Provide the (X, Y) coordinate of the cell's center where the given text is located.  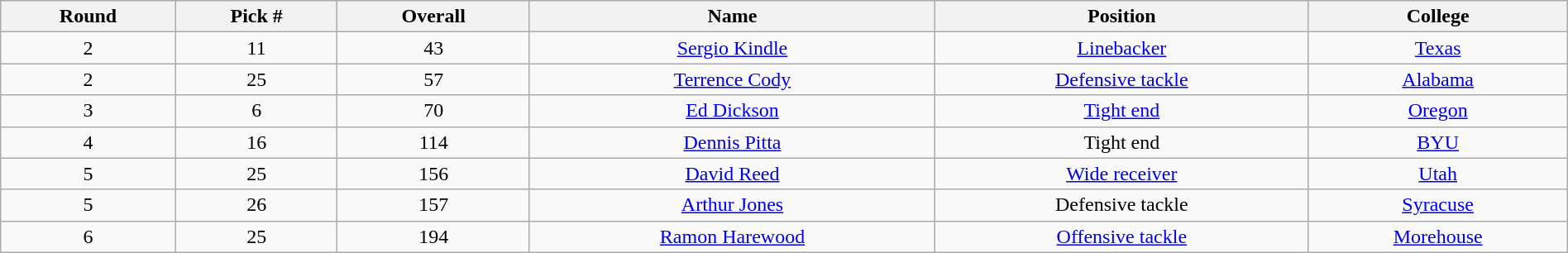
194 (433, 236)
Arthur Jones (732, 205)
26 (256, 205)
Sergio Kindle (732, 48)
Name (732, 17)
College (1437, 17)
156 (433, 174)
BYU (1437, 142)
Syracuse (1437, 205)
David Reed (732, 174)
4 (88, 142)
Position (1122, 17)
Texas (1437, 48)
114 (433, 142)
11 (256, 48)
70 (433, 111)
16 (256, 142)
Pick # (256, 17)
Ramon Harewood (732, 236)
Ed Dickson (732, 111)
Offensive tackle (1122, 236)
43 (433, 48)
Terrence Cody (732, 79)
Alabama (1437, 79)
Dennis Pitta (732, 142)
Oregon (1437, 111)
Morehouse (1437, 236)
Round (88, 17)
Overall (433, 17)
157 (433, 205)
57 (433, 79)
3 (88, 111)
Utah (1437, 174)
Linebacker (1122, 48)
Wide receiver (1122, 174)
